Search for the cell housing the specified text and yield its (x, y) center coordinate. 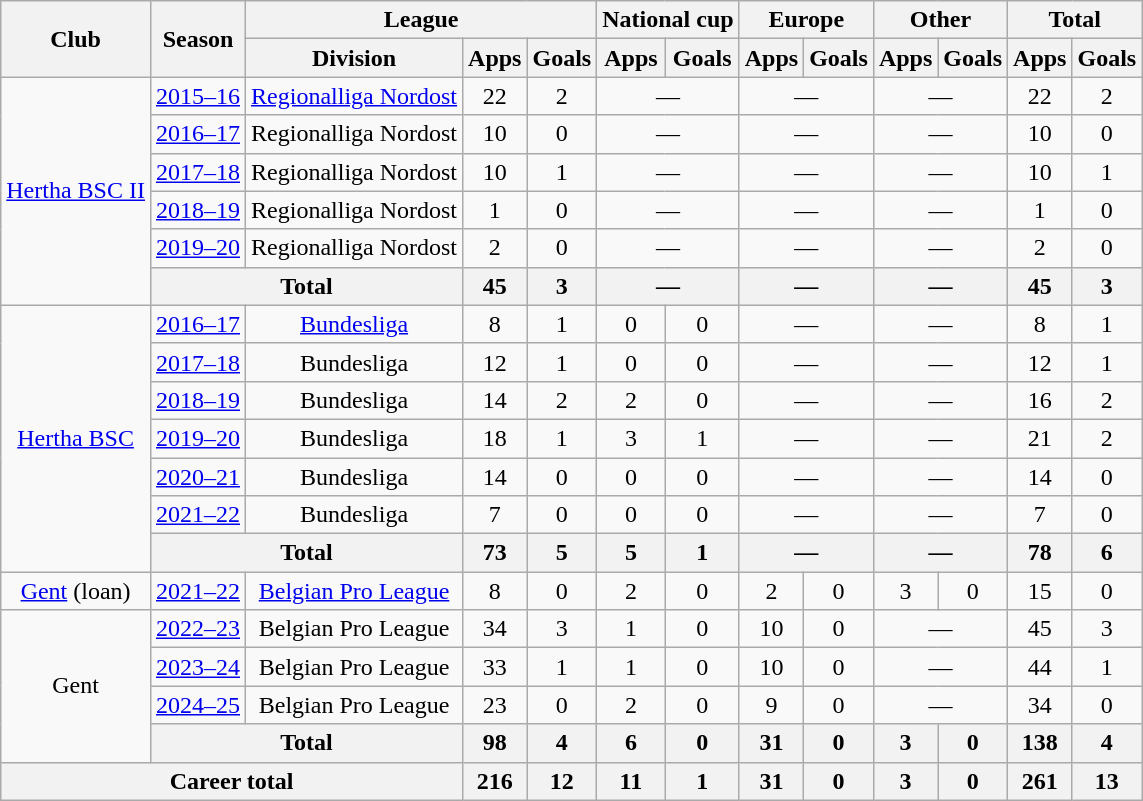
2015–16 (198, 96)
23 (495, 705)
2023–24 (198, 667)
15 (1040, 591)
Hertha BSC (76, 438)
9 (771, 705)
Gent (76, 686)
13 (1107, 781)
Other (940, 20)
78 (1040, 553)
216 (495, 781)
Europe (806, 20)
2020–21 (198, 477)
16 (1040, 400)
44 (1040, 667)
2022–23 (198, 629)
261 (1040, 781)
33 (495, 667)
18 (495, 438)
Club (76, 39)
11 (631, 781)
2024–25 (198, 705)
Hertha BSC II (76, 191)
Gent (loan) (76, 591)
National cup (668, 20)
Season (198, 39)
Division (354, 58)
Career total (232, 781)
21 (1040, 438)
138 (1040, 743)
73 (495, 553)
League (422, 20)
98 (495, 743)
